From the cell containing the given text, extract its center point as (X, Y) coordinate. 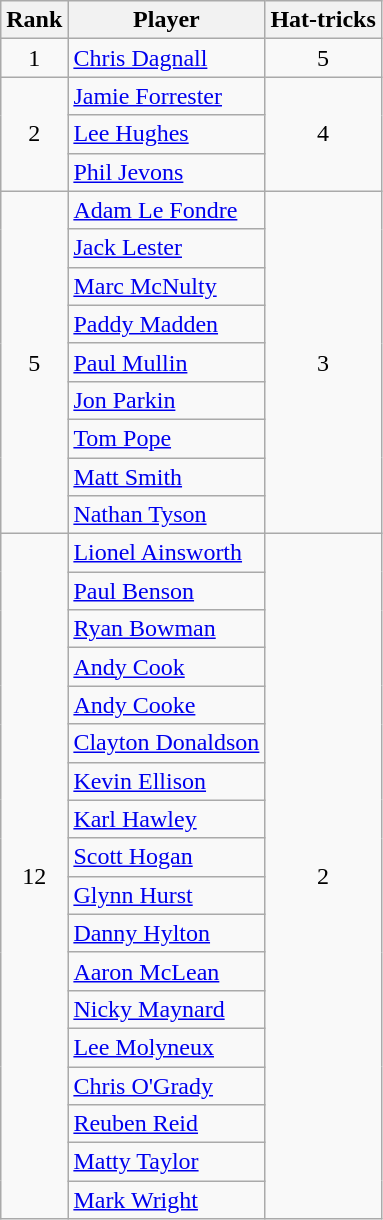
Mark Wright (166, 1200)
Nicky Maynard (166, 1009)
12 (34, 876)
Matty Taylor (166, 1162)
Hat-tricks (323, 20)
Aaron McLean (166, 971)
Player (166, 20)
Matt Smith (166, 477)
Andy Cooke (166, 705)
Ryan Bowman (166, 629)
4 (323, 134)
Nathan Tyson (166, 515)
1 (34, 58)
Reuben Reid (166, 1124)
Phil Jevons (166, 172)
Clayton Donaldson (166, 743)
Paul Benson (166, 591)
Glynn Hurst (166, 895)
Jon Parkin (166, 400)
Lee Hughes (166, 134)
Karl Hawley (166, 819)
Jamie Forrester (166, 96)
Adam Le Fondre (166, 210)
Jack Lester (166, 248)
Chris O'Grady (166, 1085)
Lionel Ainsworth (166, 553)
Scott Hogan (166, 857)
Danny Hylton (166, 933)
Kevin Ellison (166, 781)
Andy Cook (166, 667)
Paddy Madden (166, 324)
Chris Dagnall (166, 58)
Rank (34, 20)
Tom Pope (166, 438)
Paul Mullin (166, 362)
Lee Molyneux (166, 1047)
Marc McNulty (166, 286)
3 (323, 362)
